Determine the (X, Y) coordinate at the center of the cell enclosing the given text.  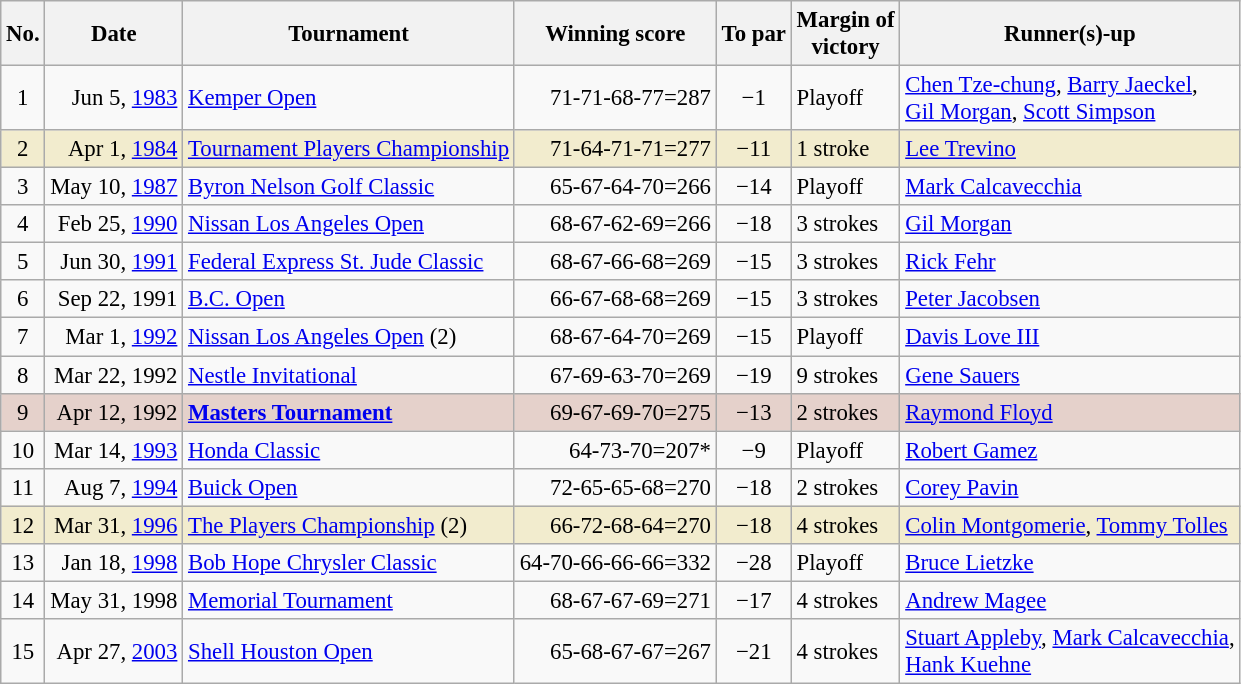
67-69-63-70=269 (615, 375)
10 (23, 450)
−28 (754, 563)
9 strokes (846, 375)
69-67-69-70=275 (615, 412)
Lee Trevino (1070, 149)
9 (23, 412)
Date (114, 34)
Honda Classic (349, 450)
Rick Fehr (1070, 262)
68-67-64-70=269 (615, 337)
−11 (754, 149)
Chen Tze-chung, Barry Jaeckel, Gil Morgan, Scott Simpson (1070, 98)
Nestle Invitational (349, 375)
−21 (754, 652)
Mark Calcavecchia (1070, 187)
Sep 22, 1991 (114, 299)
No. (23, 34)
Memorial Tournament (349, 600)
8 (23, 375)
Masters Tournament (349, 412)
To par (754, 34)
Mar 22, 1992 (114, 375)
−14 (754, 187)
6 (23, 299)
Jun 5, 1983 (114, 98)
1 stroke (846, 149)
Stuart Appleby, Mark Calcavecchia, Hank Kuehne (1070, 652)
13 (23, 563)
65-68-67-67=267 (615, 652)
Margin ofvictory (846, 34)
15 (23, 652)
Apr 12, 1992 (114, 412)
Raymond Floyd (1070, 412)
Byron Nelson Golf Classic (349, 187)
May 31, 1998 (114, 600)
Andrew Magee (1070, 600)
1 (23, 98)
Feb 25, 1990 (114, 224)
Davis Love III (1070, 337)
−19 (754, 375)
Winning score (615, 34)
3 (23, 187)
68-67-62-69=266 (615, 224)
Robert Gamez (1070, 450)
Tournament Players Championship (349, 149)
−9 (754, 450)
11 (23, 487)
B.C. Open (349, 299)
2 (23, 149)
Mar 1, 1992 (114, 337)
65-67-64-70=266 (615, 187)
Federal Express St. Jude Classic (349, 262)
May 10, 1987 (114, 187)
14 (23, 600)
−13 (754, 412)
Mar 14, 1993 (114, 450)
Shell Houston Open (349, 652)
66-72-68-64=270 (615, 525)
Gene Sauers (1070, 375)
Tournament (349, 34)
Bob Hope Chrysler Classic (349, 563)
Buick Open (349, 487)
Kemper Open (349, 98)
Jun 30, 1991 (114, 262)
72-65-65-68=270 (615, 487)
Bruce Lietzke (1070, 563)
The Players Championship (2) (349, 525)
66-67-68-68=269 (615, 299)
7 (23, 337)
Colin Montgomerie, Tommy Tolles (1070, 525)
Mar 31, 1996 (114, 525)
Runner(s)-up (1070, 34)
Corey Pavin (1070, 487)
5 (23, 262)
Jan 18, 1998 (114, 563)
64-70-66-66-66=332 (615, 563)
Aug 7, 1994 (114, 487)
Nissan Los Angeles Open (349, 224)
12 (23, 525)
Apr 27, 2003 (114, 652)
−17 (754, 600)
71-64-71-71=277 (615, 149)
71-71-68-77=287 (615, 98)
Gil Morgan (1070, 224)
Peter Jacobsen (1070, 299)
Apr 1, 1984 (114, 149)
68-67-66-68=269 (615, 262)
4 (23, 224)
64-73-70=207* (615, 450)
−1 (754, 98)
Nissan Los Angeles Open (2) (349, 337)
68-67-67-69=271 (615, 600)
